Scan for the cell matching the given text and deliver its (X, Y) coordinate at center. 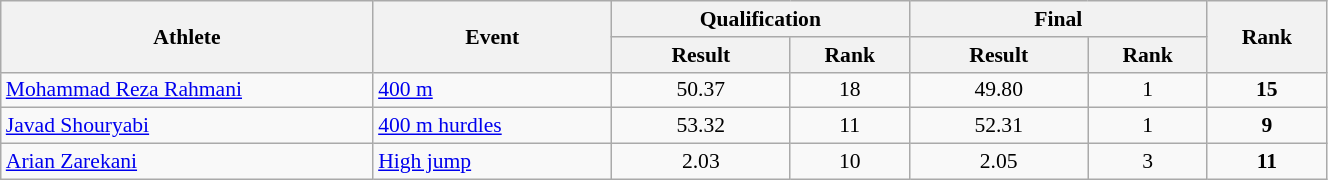
High jump (492, 162)
Final (1058, 19)
2.05 (998, 162)
Arian Zarekani (187, 162)
50.37 (700, 90)
49.80 (998, 90)
3 (1148, 162)
Javad Shouryabi (187, 126)
9 (1266, 126)
18 (850, 90)
Event (492, 36)
52.31 (998, 126)
400 m hurdles (492, 126)
53.32 (700, 126)
2.03 (700, 162)
10 (850, 162)
15 (1266, 90)
Qualification (760, 19)
Athlete (187, 36)
400 m (492, 90)
Mohammad Reza Rahmani (187, 90)
